Pinpoint the cell where the given text exists, returning its (x, y) midpoint coordinate. 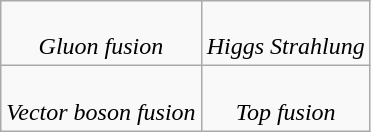
Top fusion (286, 98)
Higgs Strahlung (286, 34)
Vector boson fusion (101, 98)
Gluon fusion (101, 34)
